Provide the [x, y] coordinate of the cell's center where the given text is located.  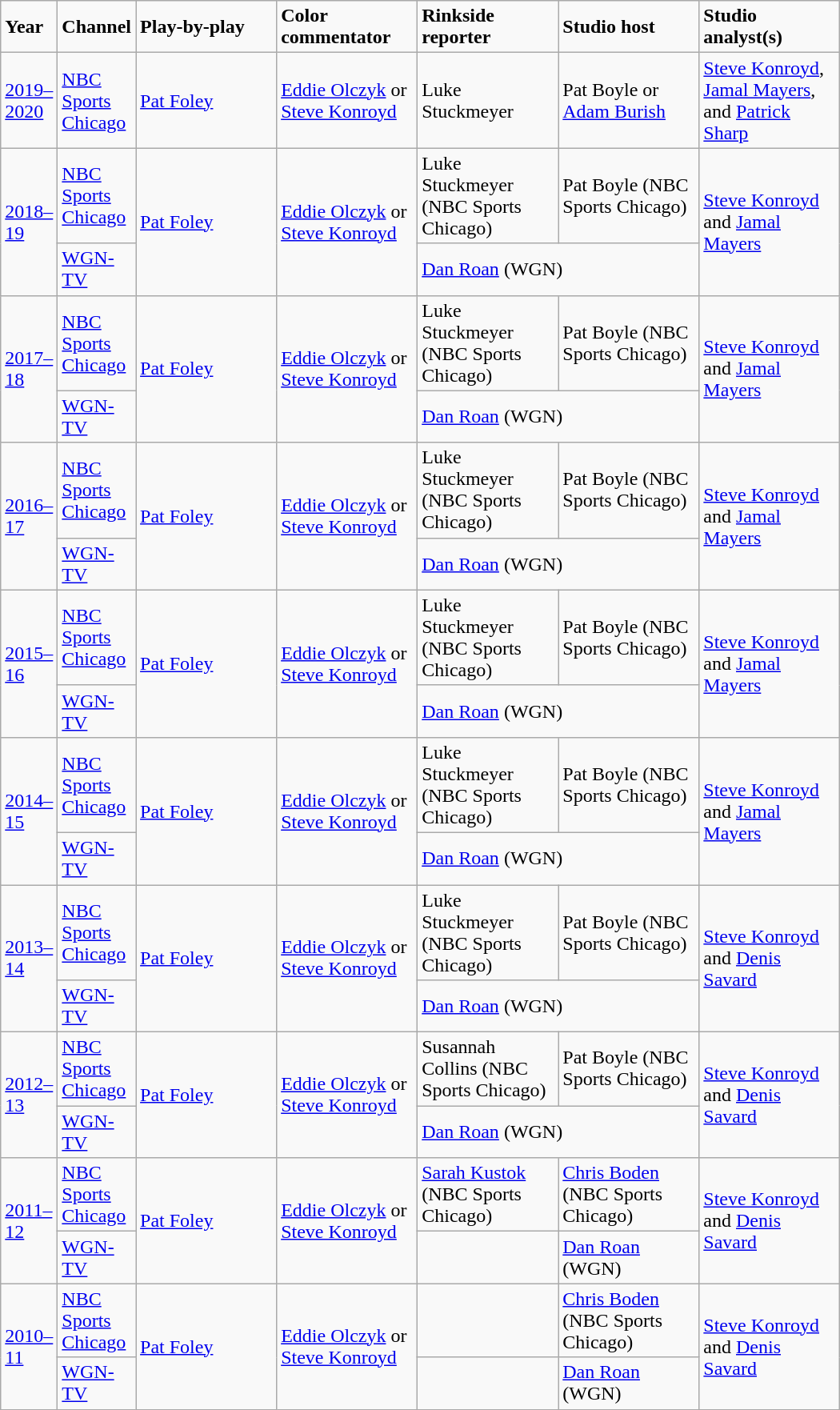
Rinkside reporter [488, 27]
2014–15 [29, 811]
Steve Konroyd, Jamal Mayers, and Patrick Sharp [770, 101]
Susannah Collins (NBC Sports Chicago) [488, 1069]
2010–11 [29, 1346]
2015–16 [29, 663]
2013–14 [29, 959]
2011–12 [29, 1221]
2012–13 [29, 1095]
Year [29, 27]
2017–18 [29, 369]
Luke Stuckmeyer [488, 101]
Studio analyst(s) [770, 27]
Play-by-play [206, 27]
Sarah Kustok (NBC Sports Chicago) [488, 1195]
Color commentator [347, 27]
2019–2020 [29, 101]
Pat Boyle or Adam Burish [629, 101]
2018–19 [29, 222]
Channel [97, 27]
2016–17 [29, 516]
Studio host [629, 27]
